Locate the cell with the specified text and output its (X, Y) center coordinate. 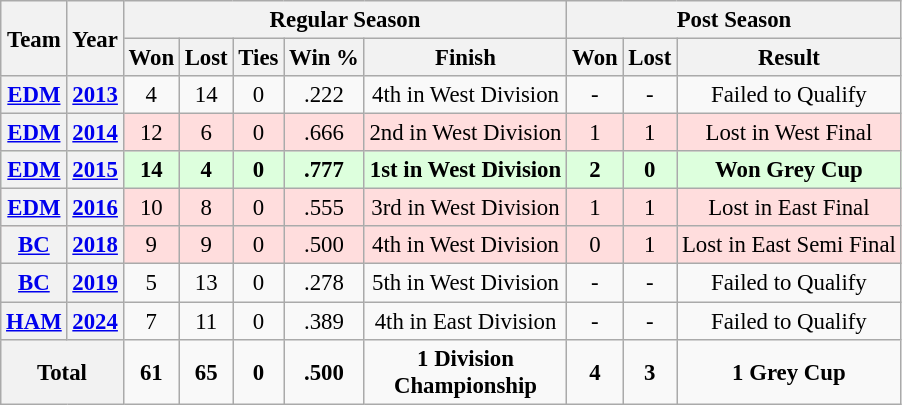
1 Grey Cup (789, 372)
5th in West Division (466, 283)
2016 (95, 208)
4th in East Division (466, 321)
.222 (324, 95)
2015 (95, 170)
Won Grey Cup (789, 170)
.666 (324, 133)
1st in West Division (466, 170)
Ties (258, 58)
2019 (95, 283)
8 (206, 208)
.278 (324, 283)
.389 (324, 321)
61 (151, 372)
12 (151, 133)
7 (151, 321)
.777 (324, 170)
65 (206, 372)
2024 (95, 321)
Post Season (734, 20)
.555 (324, 208)
Year (95, 38)
2014 (95, 133)
Team (34, 38)
13 (206, 283)
Total (62, 372)
3rd in West Division (466, 208)
10 (151, 208)
2 (595, 170)
2013 (95, 95)
Lost in West Final (789, 133)
5 (151, 283)
2018 (95, 245)
Result (789, 58)
2nd in West Division (466, 133)
6 (206, 133)
Lost in East Final (789, 208)
Finish (466, 58)
Lost in East Semi Final (789, 245)
11 (206, 321)
3 (650, 372)
Regular Season (345, 20)
HAM (34, 321)
Win % (324, 58)
1 DivisionChampionship (466, 372)
